From the cell containing the given text, extract its center point as (X, Y) coordinate. 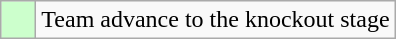
Team advance to the knockout stage (216, 20)
